Scan for the cell matching the given text and deliver its [x, y] coordinate at center. 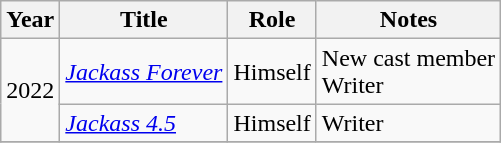
2022 [30, 90]
Notes [408, 20]
New cast memberWriter [408, 72]
Year [30, 20]
Jackass 4.5 [144, 123]
Jackass Forever [144, 72]
Role [272, 20]
Title [144, 20]
Writer [408, 123]
